Extract the (X, Y) coordinate from the center of the cell holding the provided text.  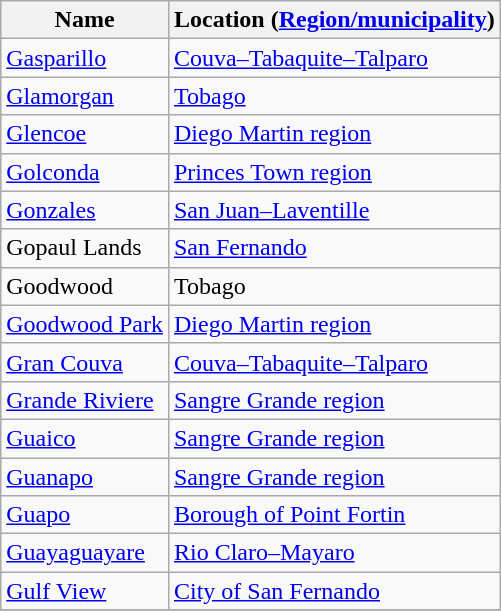
Name (85, 20)
Borough of Point Fortin (334, 515)
City of San Fernando (334, 591)
Glamorgan (85, 96)
Goodwood Park (85, 324)
Rio Claro–Mayaro (334, 553)
Grande Riviere (85, 400)
Guaico (85, 438)
Guayaguayare (85, 553)
Gopaul Lands (85, 248)
Goodwood (85, 286)
Guanapo (85, 477)
Location (Region/municipality) (334, 20)
San Fernando (334, 248)
Glencoe (85, 134)
Gran Couva (85, 362)
San Juan–Laventille (334, 210)
Guapo (85, 515)
Princes Town region (334, 172)
Gasparillo (85, 58)
Gulf View (85, 591)
Gonzales (85, 210)
Golconda (85, 172)
